Capture the cell that displays the provided text and extract its [X, Y] central coordinate. 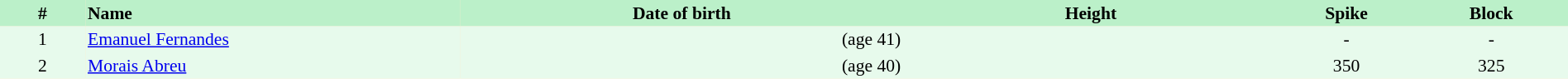
Block [1491, 13]
1 [43, 40]
2 [43, 66]
(age 40) [681, 66]
# [43, 13]
Emanuel Fernandes [273, 40]
(age 41) [681, 40]
325 [1491, 66]
350 [1346, 66]
Date of birth [681, 13]
Name [273, 13]
Spike [1346, 13]
Height [1090, 13]
Morais Abreu [273, 66]
